Locate the cell with the specified text and output its (X, Y) center coordinate. 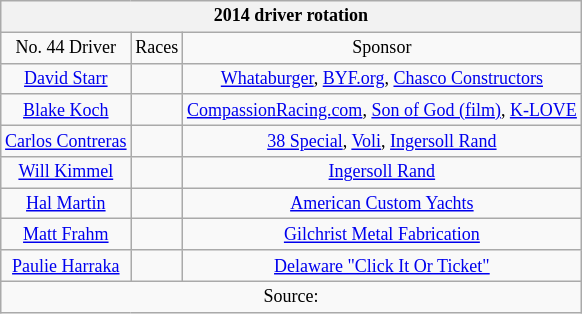
Gilchrist Metal Fabrication (382, 234)
Blake Koch (66, 110)
Ingersoll Rand (382, 172)
Sponsor (382, 48)
Delaware "Click It Or Ticket" (382, 266)
American Custom Yachts (382, 204)
No. 44 Driver (66, 48)
Races (157, 48)
2014 driver rotation (291, 16)
Carlos Contreras (66, 140)
Paulie Harraka (66, 266)
38 Special, Voli, Ingersoll Rand (382, 140)
Hal Martin (66, 204)
Matt Frahm (66, 234)
Whataburger, BYF.org, Chasco Constructors (382, 78)
David Starr (66, 78)
CompassionRacing.com, Son of God (film), K-LOVE (382, 110)
Source: (291, 296)
Will Kimmel (66, 172)
